Find where the given text appears and provide that cell's center as [x, y] coordinate. 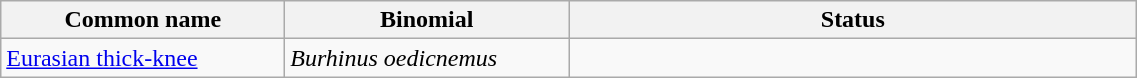
Common name [143, 20]
Status [853, 20]
Eurasian thick-knee [143, 58]
Binomial [427, 20]
Burhinus oedicnemus [427, 58]
